Output the [X, Y] coordinate of the center of the cell containing the given text.  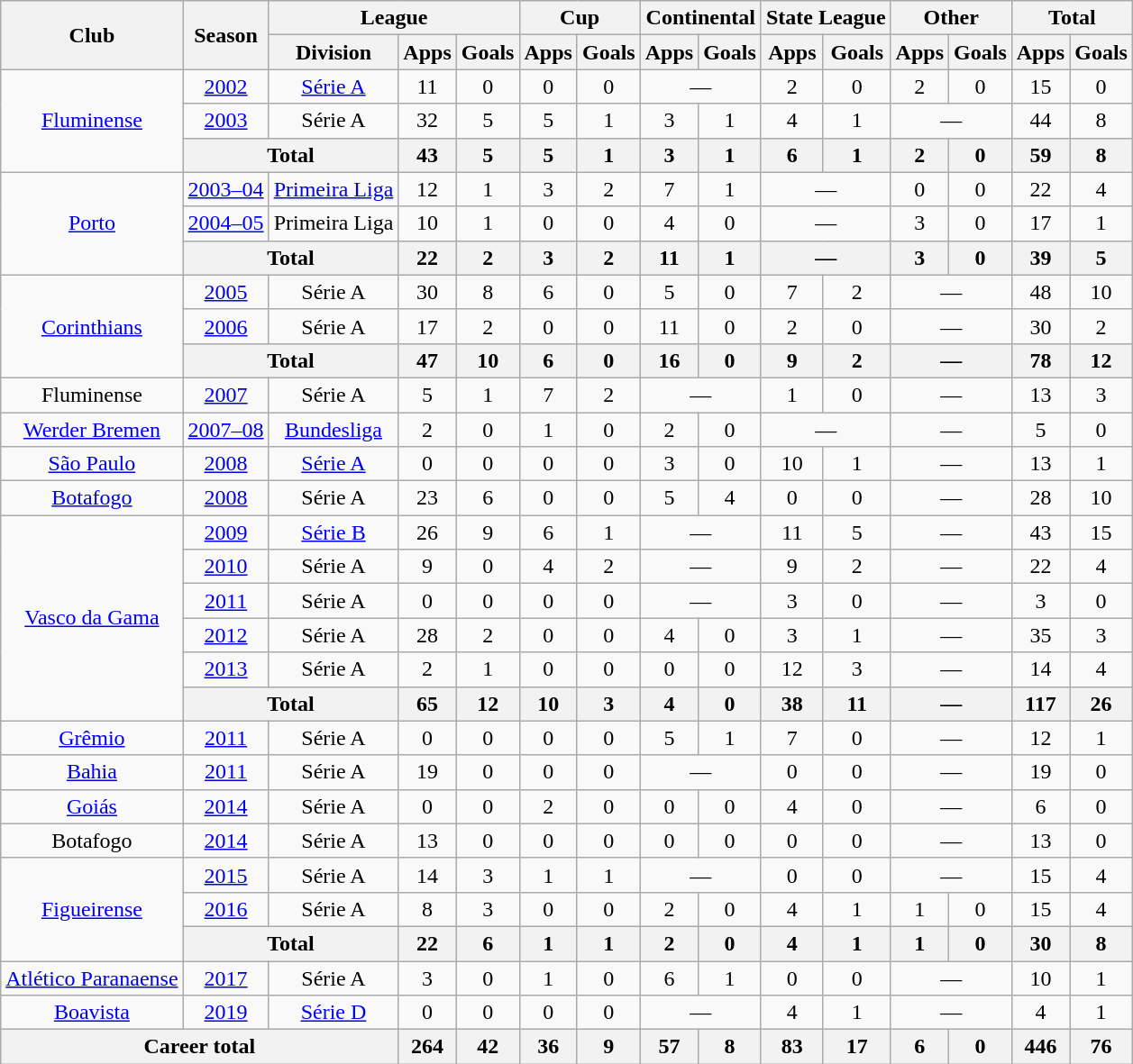
36 [548, 1047]
2010 [225, 567]
Continental [700, 18]
Figueirense [92, 909]
2012 [225, 635]
78 [1040, 360]
16 [669, 360]
39 [1040, 258]
Season [225, 35]
44 [1040, 121]
42 [488, 1047]
2007–08 [225, 430]
2002 [225, 86]
57 [669, 1047]
2003–04 [225, 189]
2007 [225, 395]
65 [427, 704]
Boavista [92, 1013]
League [394, 18]
264 [427, 1047]
32 [427, 121]
2015 [225, 875]
Werder Bremen [92, 430]
Goiás [92, 806]
Porto [92, 223]
23 [427, 498]
2004–05 [225, 223]
Club [92, 35]
Série D [334, 1013]
76 [1101, 1047]
38 [791, 704]
State League [826, 18]
Division [334, 52]
São Paulo [92, 464]
Vasco da Gama [92, 618]
Bundesliga [334, 430]
Série B [334, 532]
2005 [225, 292]
2013 [225, 669]
2016 [225, 909]
Corinthians [92, 326]
Cup [580, 18]
Atlético Paranaense [92, 978]
2019 [225, 1013]
Career total [200, 1047]
2017 [225, 978]
47 [427, 360]
Other [951, 18]
59 [1040, 155]
446 [1040, 1047]
2003 [225, 121]
35 [1040, 635]
117 [1040, 704]
2006 [225, 326]
83 [791, 1047]
Grêmio [92, 738]
2009 [225, 532]
48 [1040, 292]
Bahia [92, 772]
